Search for the cell housing the specified text and yield its (x, y) center coordinate. 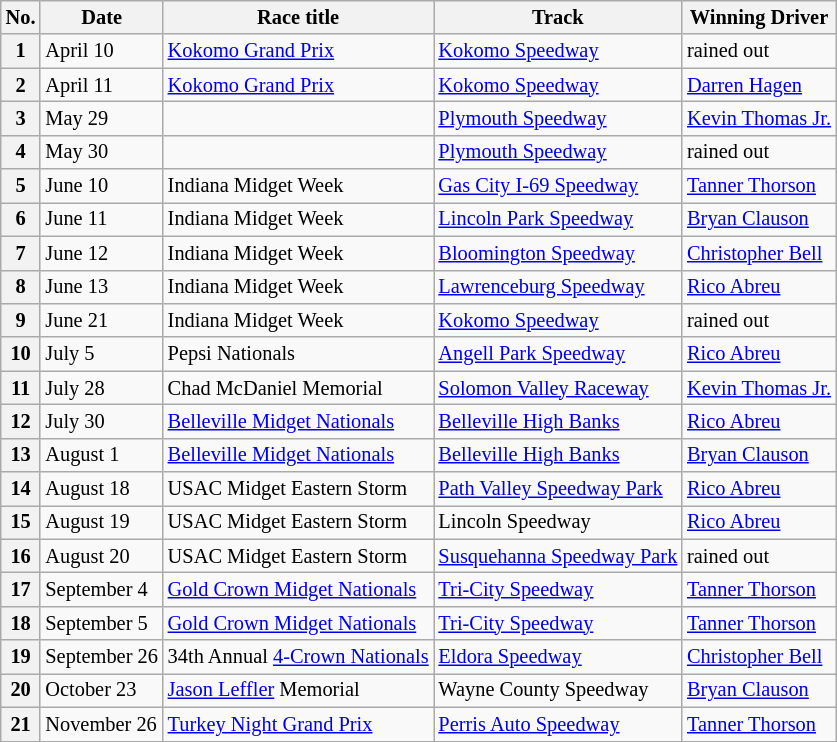
19 (21, 657)
11 (21, 388)
September 5 (101, 623)
August 19 (101, 522)
Susquehanna Speedway Park (558, 556)
5 (21, 186)
6 (21, 219)
Gas City I-69 Speedway (558, 186)
Winning Driver (759, 17)
May 30 (101, 152)
June 13 (101, 287)
10 (21, 354)
9 (21, 320)
September 26 (101, 657)
July 28 (101, 388)
Pepsi Nationals (298, 354)
June 21 (101, 320)
7 (21, 253)
Chad McDaniel Memorial (298, 388)
Path Valley Speedway Park (558, 489)
September 4 (101, 589)
May 29 (101, 118)
Solomon Valley Raceway (558, 388)
Angell Park Speedway (558, 354)
1 (21, 51)
Perris Auto Speedway (558, 724)
21 (21, 724)
Lawrenceburg Speedway (558, 287)
20 (21, 690)
18 (21, 623)
17 (21, 589)
8 (21, 287)
13 (21, 455)
Race title (298, 17)
16 (21, 556)
Bloomington Speedway (558, 253)
July 5 (101, 354)
14 (21, 489)
34th Annual 4-Crown Nationals (298, 657)
Lincoln Speedway (558, 522)
August 1 (101, 455)
No. (21, 17)
Eldora Speedway (558, 657)
August 20 (101, 556)
August 18 (101, 489)
3 (21, 118)
April 11 (101, 85)
Lincoln Park Speedway (558, 219)
June 11 (101, 219)
October 23 (101, 690)
Track (558, 17)
Wayne County Speedway (558, 690)
Jason Leffler Memorial (298, 690)
12 (21, 421)
Turkey Night Grand Prix (298, 724)
Date (101, 17)
July 30 (101, 421)
June 12 (101, 253)
April 10 (101, 51)
November 26 (101, 724)
June 10 (101, 186)
4 (21, 152)
15 (21, 522)
Darren Hagen (759, 85)
2 (21, 85)
